From the cell containing the given text, extract its center point as [x, y] coordinate. 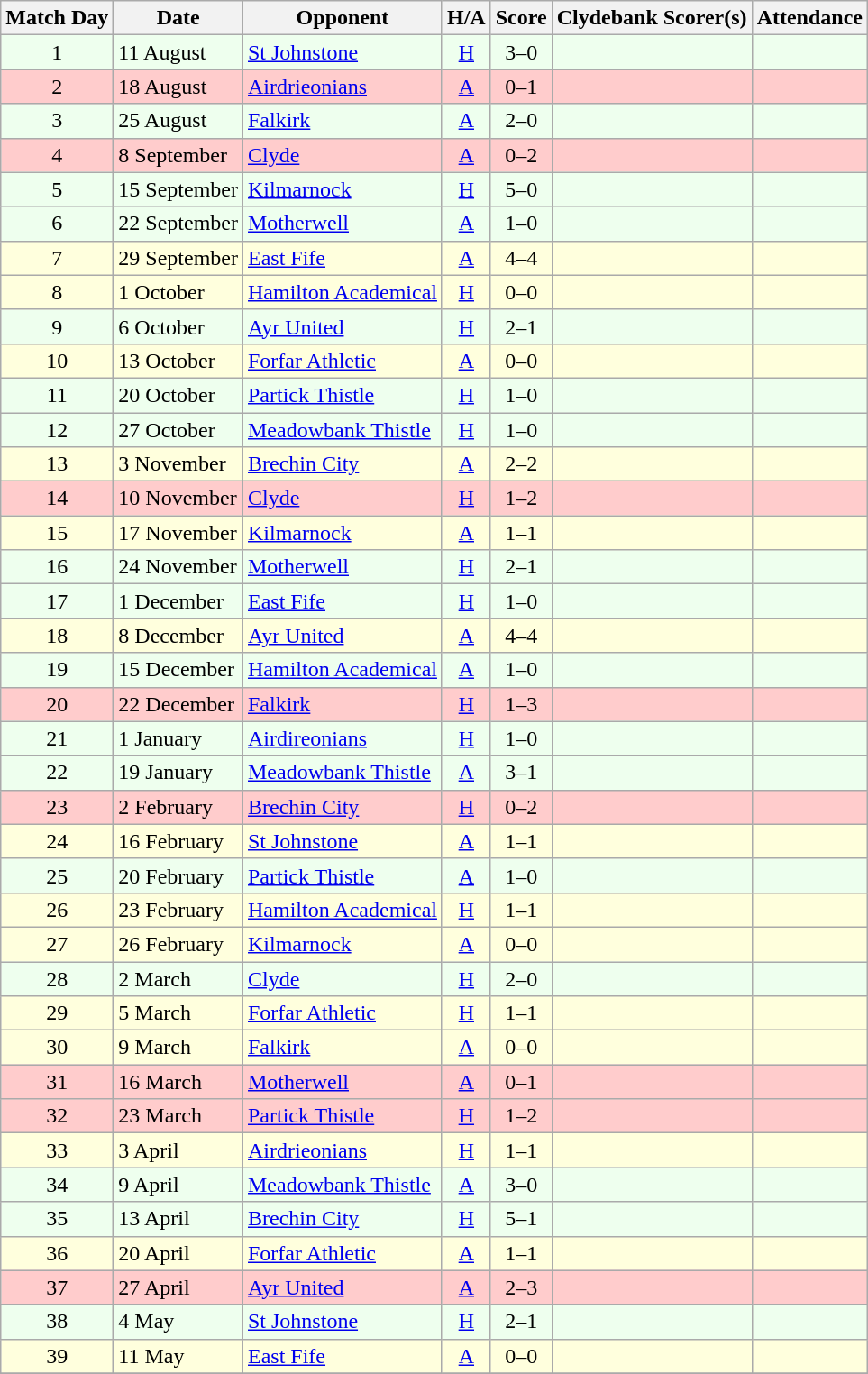
19 January [178, 773]
15 September [178, 189]
4 [58, 155]
Match Day [58, 18]
18 August [178, 87]
13 April [178, 1219]
Score [521, 18]
22 December [178, 704]
1 October [178, 292]
23 February [178, 910]
3 November [178, 464]
2 March [178, 978]
29 [58, 1013]
1 [58, 52]
15 December [178, 670]
22 [58, 773]
6 [58, 224]
36 [58, 1253]
4 May [178, 1322]
30 [58, 1048]
10 [58, 361]
37 [58, 1287]
21 [58, 738]
29 September [178, 258]
2–2 [521, 464]
20 [58, 704]
H/A [466, 18]
Attendance [809, 18]
1 December [178, 601]
1–3 [521, 704]
38 [58, 1322]
20 February [178, 875]
25 August [178, 121]
10 November [178, 499]
35 [58, 1219]
11 August [178, 52]
3 April [178, 1150]
Date [178, 18]
34 [58, 1185]
Airdireonians [343, 738]
8 December [178, 636]
13 [58, 464]
Clydebank Scorer(s) [652, 18]
17 November [178, 533]
31 [58, 1082]
33 [58, 1150]
6 October [178, 326]
9 [58, 326]
5 March [178, 1013]
5–0 [521, 189]
19 [58, 670]
3 [58, 121]
9 April [178, 1185]
28 [58, 978]
32 [58, 1116]
24 [58, 841]
3–1 [521, 773]
22 September [178, 224]
5–1 [521, 1219]
24 November [178, 567]
15 [58, 533]
23 [58, 807]
13 October [178, 361]
17 [58, 601]
9 March [178, 1048]
11 May [178, 1356]
20 October [178, 395]
27 October [178, 430]
23 March [178, 1116]
27 [58, 944]
16 February [178, 841]
14 [58, 499]
16 [58, 567]
8 [58, 292]
2 [58, 87]
18 [58, 636]
2 February [178, 807]
25 [58, 875]
8 September [178, 155]
Opponent [343, 18]
1 January [178, 738]
27 April [178, 1287]
5 [58, 189]
16 March [178, 1082]
7 [58, 258]
39 [58, 1356]
11 [58, 395]
20 April [178, 1253]
26 February [178, 944]
12 [58, 430]
2–3 [521, 1287]
26 [58, 910]
